Pinpoint the cell where the given text exists, returning its [x, y] midpoint coordinate. 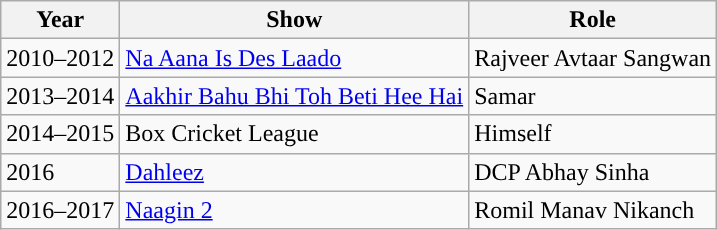
Dahleez [294, 172]
Role [593, 20]
Himself [593, 134]
Na Aana Is Des Laado [294, 58]
2016 [60, 172]
Naagin 2 [294, 210]
Aakhir Bahu Bhi Toh Beti Hee Hai [294, 96]
Samar [593, 96]
Year [60, 20]
2013–2014 [60, 96]
Rajveer Avtaar Sangwan [593, 58]
Romil Manav Nikanch [593, 210]
Box Cricket League [294, 134]
2016–2017 [60, 210]
Show [294, 20]
2014–2015 [60, 134]
DCP Abhay Sinha [593, 172]
2010–2012 [60, 58]
